For the text-containing cell, return its midpoint in (x, y) coordinate format. 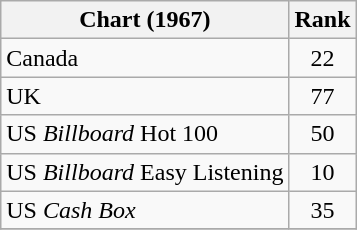
Chart (1967) (145, 20)
UK (145, 96)
22 (322, 58)
10 (322, 172)
77 (322, 96)
Rank (322, 20)
Canada (145, 58)
US Billboard Hot 100 (145, 134)
50 (322, 134)
35 (322, 210)
US Cash Box (145, 210)
US Billboard Easy Listening (145, 172)
